Search for the cell housing the specified text and yield its [X, Y] center coordinate. 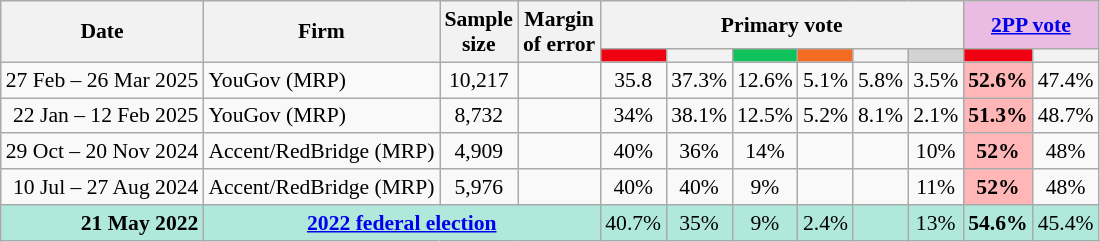
10 Jul – 27 Aug 2024 [102, 187]
Date [102, 32]
22 Jan – 12 Feb 2025 [102, 116]
Firm [321, 32]
4,909 [479, 152]
35.8 [633, 80]
2022 federal election [402, 223]
2.1% [936, 116]
Primary vote [782, 25]
5.8% [880, 80]
21 May 2022 [102, 223]
13% [936, 223]
38.1% [699, 116]
8.1% [880, 116]
10% [936, 152]
37.3% [699, 80]
35% [699, 223]
2.4% [826, 223]
45.4% [1066, 223]
34% [633, 116]
48.7% [1066, 116]
5,976 [479, 187]
2PP vote [1030, 25]
12.6% [765, 80]
29 Oct – 20 Nov 2024 [102, 152]
51.3% [998, 116]
5.2% [826, 116]
3.5% [936, 80]
5.1% [826, 80]
40.7% [633, 223]
27 Feb – 26 Mar 2025 [102, 80]
Marginof error [559, 32]
14% [765, 152]
11% [936, 187]
8,732 [479, 116]
Samplesize [479, 32]
47.4% [1066, 80]
10,217 [479, 80]
54.6% [998, 223]
52.6% [998, 80]
36% [699, 152]
12.5% [765, 116]
